Scan for the cell matching the given text and deliver its (x, y) coordinate at center. 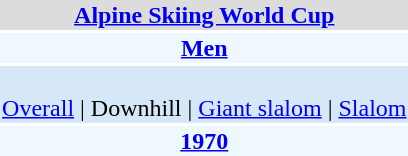
Overall | Downhill | Giant slalom | Slalom (204, 94)
1970 (204, 141)
Men (204, 48)
Alpine Skiing World Cup (204, 15)
